Scan for the cell matching the given text and deliver its (X, Y) coordinate at center. 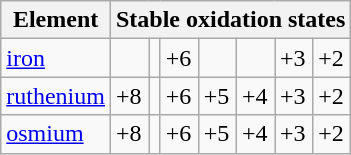
osmium (56, 134)
ruthenium (56, 96)
Element (56, 20)
iron (56, 58)
Stable oxidation states (230, 20)
